Detect which cell encompasses the target text, then output its (x, y) center coordinate. 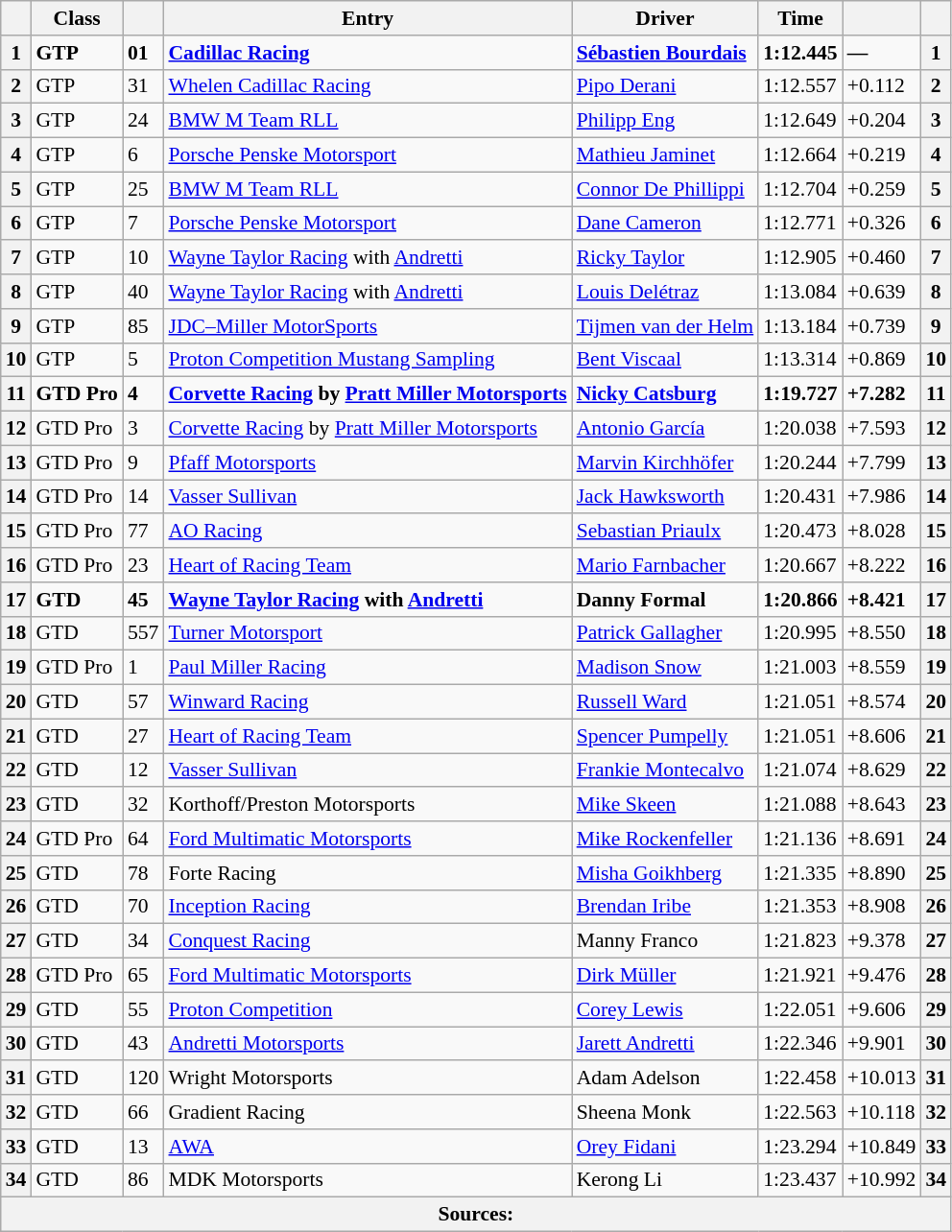
57 (144, 702)
+7.593 (882, 429)
Sheena Monk (666, 1112)
1:20.473 (800, 532)
+8.908 (882, 907)
1:12.664 (800, 155)
64 (144, 839)
Brendan Iribe (666, 907)
Russell Ward (666, 702)
JDC–Miller MotorSports (367, 326)
1:12.445 (800, 53)
+8.559 (882, 668)
1:13.184 (800, 326)
Spencer Pumpelly (666, 736)
Frankie Montecalvo (666, 770)
1:21.335 (800, 873)
+9.476 (882, 976)
Pipo Derani (666, 86)
1:21.353 (800, 907)
1:22.051 (800, 1009)
+9.378 (882, 941)
Misha Goikhberg (666, 873)
1:12.771 (800, 224)
Winward Racing (367, 702)
Mike Rockenfeller (666, 839)
Cadillac Racing (367, 53)
Corey Lewis (666, 1009)
Conquest Racing (367, 941)
1:22.458 (800, 1078)
120 (144, 1078)
Dane Cameron (666, 224)
+0.639 (882, 292)
1:23.294 (800, 1147)
Louis Delétraz (666, 292)
AO Racing (367, 532)
1:21.921 (800, 976)
+0.112 (882, 86)
Danny Formal (666, 600)
Ricky Taylor (666, 258)
1:21.003 (800, 668)
1:19.727 (800, 394)
+8.691 (882, 839)
+8.222 (882, 565)
Sébastien Bourdais (666, 53)
1:21.088 (800, 805)
Antonio García (666, 429)
1:12.649 (800, 121)
43 (144, 1044)
Manny Franco (666, 941)
Bent Viscaal (666, 360)
Sebastian Priaulx (666, 532)
+10.118 (882, 1112)
Forte Racing (367, 873)
Jarett Andretti (666, 1044)
1:21.823 (800, 941)
40 (144, 292)
1:12.704 (800, 189)
66 (144, 1112)
Patrick Gallagher (666, 633)
1:20.995 (800, 633)
1:21.136 (800, 839)
1:12.557 (800, 86)
Turner Motorsport (367, 633)
Andretti Motorsports (367, 1044)
Mathieu Jaminet (666, 155)
+0.869 (882, 360)
1:20.866 (800, 600)
01 (144, 53)
Philipp Eng (666, 121)
Nicky Catsburg (666, 394)
+0.219 (882, 155)
Connor De Phillippi (666, 189)
+8.550 (882, 633)
Dirk Müller (666, 976)
Paul Miller Racing (367, 668)
+8.028 (882, 532)
Orey Fidani (666, 1147)
1:20.431 (800, 497)
+8.643 (882, 805)
45 (144, 600)
+0.739 (882, 326)
Time (800, 18)
MDK Motorsports (367, 1180)
Driver (666, 18)
Inception Racing (367, 907)
Sources: (476, 1215)
+8.574 (882, 702)
+10.013 (882, 1078)
85 (144, 326)
557 (144, 633)
1:20.667 (800, 565)
+10.992 (882, 1180)
+8.890 (882, 873)
1:13.314 (800, 360)
+9.901 (882, 1044)
— (882, 53)
Class (77, 18)
Proton Competition Mustang Sampling (367, 360)
78 (144, 873)
1:12.905 (800, 258)
AWA (367, 1147)
Proton Competition (367, 1009)
Korthoff/Preston Motorsports (367, 805)
+9.606 (882, 1009)
Mike Skeen (666, 805)
+8.629 (882, 770)
+0.460 (882, 258)
Mario Farnbacher (666, 565)
1:21.074 (800, 770)
+7.282 (882, 394)
86 (144, 1180)
55 (144, 1009)
1:22.346 (800, 1044)
+8.421 (882, 600)
+0.259 (882, 189)
Marvin Kirchhöfer (666, 462)
Wright Motorsports (367, 1078)
1:20.244 (800, 462)
Whelen Cadillac Racing (367, 86)
+0.326 (882, 224)
+7.799 (882, 462)
1:23.437 (800, 1180)
+7.986 (882, 497)
Gradient Racing (367, 1112)
Madison Snow (666, 668)
1:13.084 (800, 292)
Tijmen van der Helm (666, 326)
70 (144, 907)
1:20.038 (800, 429)
Entry (367, 18)
Jack Hawksworth (666, 497)
+10.849 (882, 1147)
Adam Adelson (666, 1078)
77 (144, 532)
+8.606 (882, 736)
Kerong Li (666, 1180)
+0.204 (882, 121)
Pfaff Motorsports (367, 462)
1:22.563 (800, 1112)
65 (144, 976)
